For the text-containing cell, return its midpoint in (x, y) coordinate format. 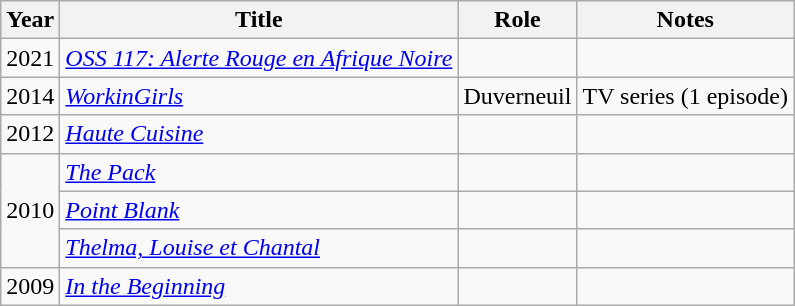
2010 (30, 210)
Role (518, 20)
2012 (30, 134)
Year (30, 20)
Haute Cuisine (259, 134)
2009 (30, 286)
Notes (686, 20)
Thelma, Louise et Chantal (259, 248)
In the Beginning (259, 286)
TV series (1 episode) (686, 96)
Duverneuil (518, 96)
2014 (30, 96)
The Pack (259, 172)
OSS 117: Alerte Rouge en Afrique Noire (259, 58)
WorkinGirls (259, 96)
Point Blank (259, 210)
Title (259, 20)
2021 (30, 58)
